Return the (X, Y) coordinate for the center point of the cell that contains the specified text.  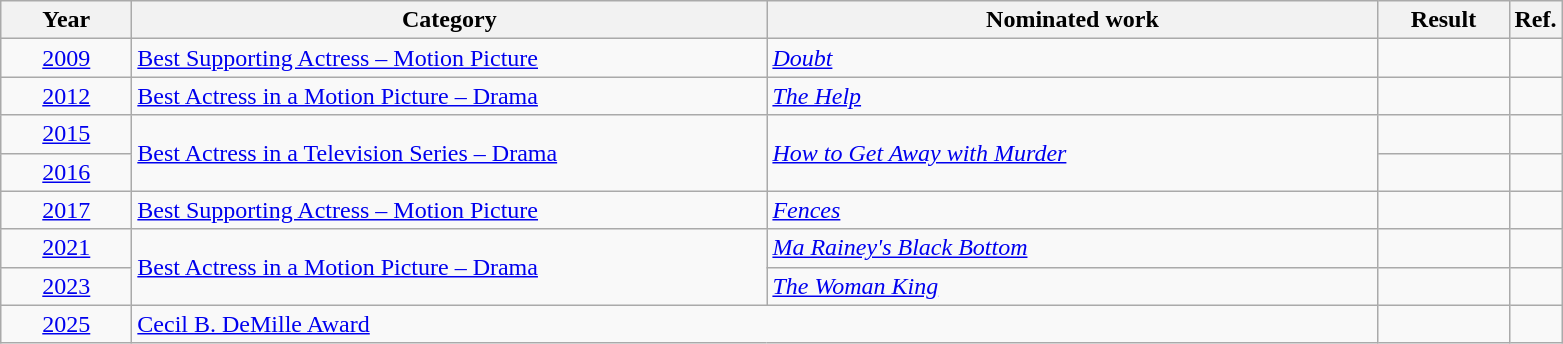
2017 (66, 210)
Year (66, 20)
Fences (1072, 210)
2021 (66, 248)
2015 (66, 134)
Category (450, 20)
2025 (66, 324)
Doubt (1072, 58)
Cecil B. DeMille Award (755, 324)
Nominated work (1072, 20)
2023 (66, 286)
The Woman King (1072, 286)
How to Get Away with Murder (1072, 153)
2016 (66, 172)
Best Actress in a Television Series – Drama (450, 153)
2012 (66, 96)
2009 (66, 58)
Ref. (1536, 20)
Result (1444, 20)
Ma Rainey's Black Bottom (1072, 248)
The Help (1072, 96)
